Extract the (x, y) coordinate from the center of the cell holding the provided text.  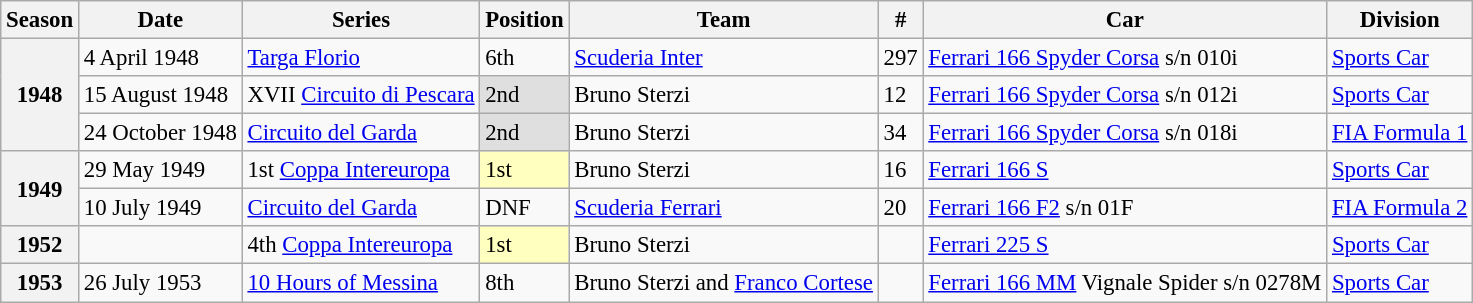
FIA Formula 2 (1400, 208)
Ferrari 166 Spyder Corsa s/n 012i (1125, 95)
Date (160, 20)
10 Hours of Messina (361, 283)
4 April 1948 (160, 58)
Ferrari 225 S (1125, 245)
Season (40, 20)
29 May 1949 (160, 170)
Scuderia Inter (724, 58)
1952 (40, 245)
10 July 1949 (160, 208)
16 (900, 170)
24 October 1948 (160, 133)
1948 (40, 96)
Ferrari 166 Spyder Corsa s/n 010i (1125, 58)
# (900, 20)
15 August 1948 (160, 95)
Ferrari 166 MM Vignale Spider s/n 0278M (1125, 283)
1949 (40, 188)
20 (900, 208)
6th (524, 58)
Team (724, 20)
Ferrari 166 F2 s/n 01F (1125, 208)
FIA Formula 1 (1400, 133)
Car (1125, 20)
Ferrari 166 S (1125, 170)
Scuderia Ferrari (724, 208)
1953 (40, 283)
34 (900, 133)
Division (1400, 20)
26 July 1953 (160, 283)
297 (900, 58)
Series (361, 20)
Ferrari 166 Spyder Corsa s/n 018i (1125, 133)
DNF (524, 208)
Targa Florio (361, 58)
12 (900, 95)
8th (524, 283)
4th Coppa Intereuropa (361, 245)
Position (524, 20)
1st Coppa Intereuropa (361, 170)
Bruno Sterzi and Franco Cortese (724, 283)
XVII Circuito di Pescara (361, 95)
